Scan for the cell matching the given text and deliver its (x, y) coordinate at center. 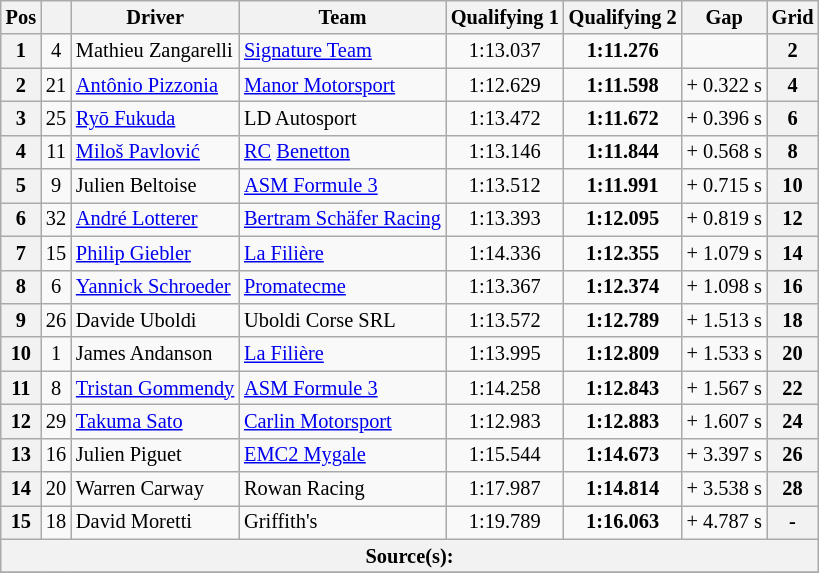
1:12.095 (623, 219)
1:13.393 (505, 219)
EMC2 Mygale (342, 455)
Julien Beltoise (155, 186)
1:11.672 (623, 118)
1:12.883 (623, 421)
Rowan Racing (342, 489)
David Moretti (155, 522)
Bertram Schäfer Racing (342, 219)
1:16.063 (623, 522)
1:15.544 (505, 455)
Julien Piguet (155, 455)
André Lotterer (155, 219)
Uboldi Corse SRL (342, 320)
1:13.995 (505, 354)
Mathieu Zangarelli (155, 51)
1:11.844 (623, 152)
Team (342, 17)
28 (793, 489)
Miloš Pavlović (155, 152)
RC Benetton (342, 152)
+ 1.567 s (724, 388)
James Andanson (155, 354)
1:19.789 (505, 522)
+ 3.397 s (724, 455)
1:13.512 (505, 186)
24 (793, 421)
Antônio Pizzonia (155, 85)
13 (21, 455)
Driver (155, 17)
Davide Uboldi (155, 320)
Signature Team (342, 51)
1:13.146 (505, 152)
1:13.037 (505, 51)
Yannick Schroeder (155, 287)
5 (21, 186)
Source(s): (410, 556)
1:12.629 (505, 85)
7 (21, 253)
1:14.258 (505, 388)
+ 3.538 s (724, 489)
1:12.983 (505, 421)
Qualifying 2 (623, 17)
Manor Motorsport (342, 85)
1:12.843 (623, 388)
+ 1.513 s (724, 320)
1:11.991 (623, 186)
1:13.572 (505, 320)
25 (56, 118)
1:17.987 (505, 489)
1:11.598 (623, 85)
Takuma Sato (155, 421)
1:12.355 (623, 253)
1:11.276 (623, 51)
Gap (724, 17)
Ryō Fukuda (155, 118)
+ 0.396 s (724, 118)
+ 0.715 s (724, 186)
Grid (793, 17)
1:12.374 (623, 287)
Carlin Motorsport (342, 421)
1:14.336 (505, 253)
22 (793, 388)
1:13.367 (505, 287)
3 (21, 118)
Promatecme (342, 287)
32 (56, 219)
21 (56, 85)
+ 1.079 s (724, 253)
Tristan Gommendy (155, 388)
+ 1.607 s (724, 421)
LD Autosport (342, 118)
+ 0.322 s (724, 85)
+ 4.787 s (724, 522)
Warren Carway (155, 489)
Pos (21, 17)
+ 0.819 s (724, 219)
Philip Giebler (155, 253)
+ 1.098 s (724, 287)
1:12.789 (623, 320)
+ 0.568 s (724, 152)
Griffith's (342, 522)
1:14.814 (623, 489)
29 (56, 421)
+ 1.533 s (724, 354)
Qualifying 1 (505, 17)
- (793, 522)
1:14.673 (623, 455)
1:13.472 (505, 118)
1:12.809 (623, 354)
